Detect which cell encompasses the target text, then output its [x, y] center coordinate. 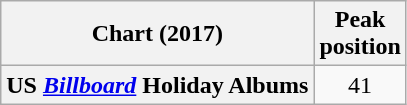
US Billboard Holiday Albums [158, 85]
41 [360, 85]
Chart (2017) [158, 34]
Peakposition [360, 34]
